Search for the cell housing the specified text and yield its [X, Y] center coordinate. 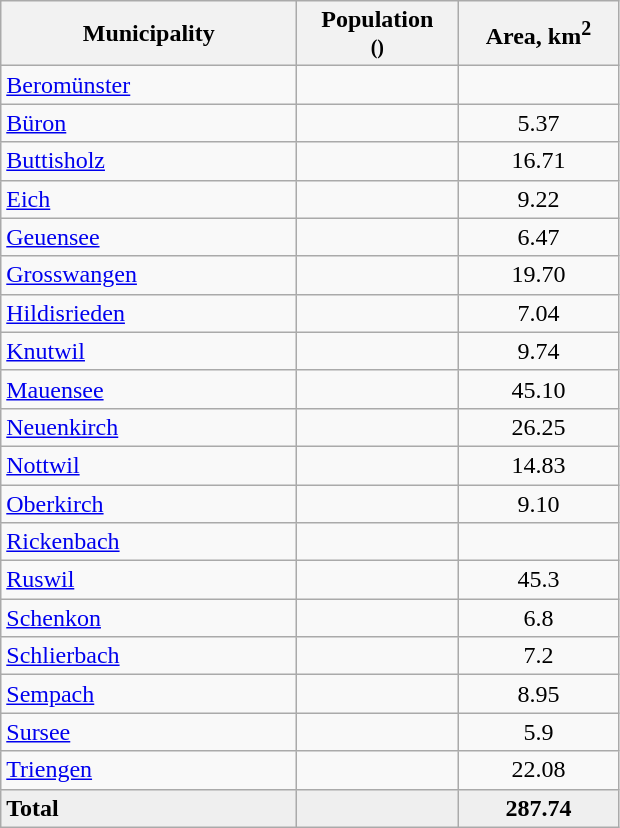
Büron [149, 123]
Population() [378, 34]
Area, km2 [538, 34]
Knutwil [149, 351]
Sempach [149, 694]
45.3 [538, 580]
Ruswil [149, 580]
Triengen [149, 770]
7.04 [538, 313]
Sursee [149, 732]
Geuensee [149, 237]
Schlierbach [149, 656]
Oberkirch [149, 503]
Nottwil [149, 465]
19.70 [538, 275]
45.10 [538, 389]
26.25 [538, 427]
22.08 [538, 770]
Neuenkirch [149, 427]
5.9 [538, 732]
16.71 [538, 161]
Mauensee [149, 389]
Municipality [149, 34]
9.22 [538, 199]
Rickenbach [149, 542]
Schenkon [149, 618]
287.74 [538, 808]
5.37 [538, 123]
Total [149, 808]
6.47 [538, 237]
Eich [149, 199]
Hildisrieden [149, 313]
9.74 [538, 351]
14.83 [538, 465]
Grosswangen [149, 275]
6.8 [538, 618]
9.10 [538, 503]
8.95 [538, 694]
Buttisholz [149, 161]
Beromünster [149, 85]
7.2 [538, 656]
